Search for the cell housing the specified text and yield its (x, y) center coordinate. 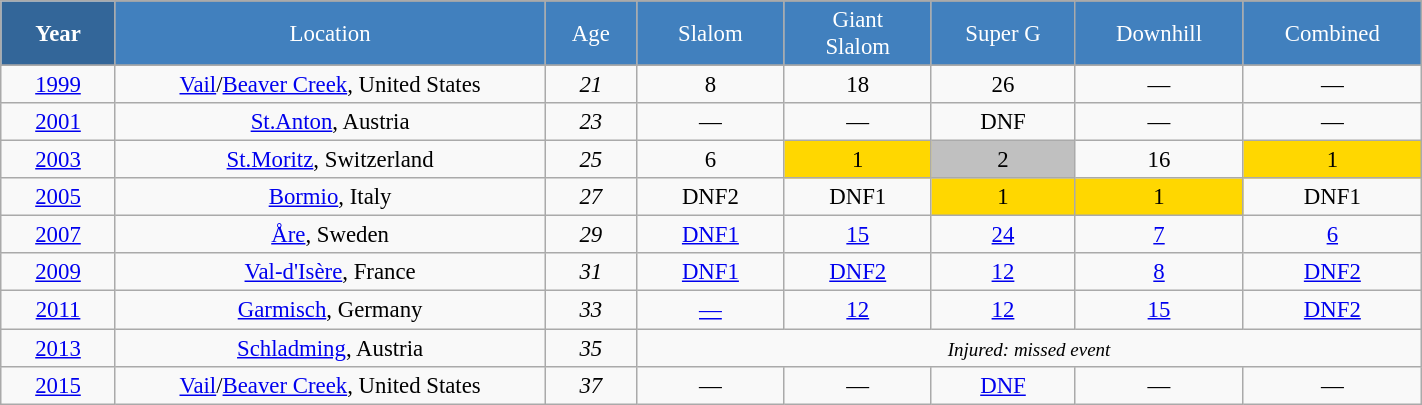
37 (591, 385)
Garmisch, Germany (330, 310)
16 (1160, 160)
29 (591, 235)
Age (591, 34)
Downhill (1160, 34)
St.Moritz, Switzerland (330, 160)
2015 (58, 385)
Super G (1002, 34)
27 (591, 197)
33 (591, 310)
Combined (1332, 34)
2003 (58, 160)
2005 (58, 197)
2001 (58, 122)
Injured: missed event (1029, 348)
St.Anton, Austria (330, 122)
21 (591, 85)
2009 (58, 273)
18 (858, 85)
Location (330, 34)
Åre, Sweden (330, 235)
7 (1160, 235)
2007 (58, 235)
1999 (58, 85)
25 (591, 160)
2011 (58, 310)
Val-d'Isère, France (330, 273)
2 (1002, 160)
Schladming, Austria (330, 348)
23 (591, 122)
2013 (58, 348)
GiantSlalom (858, 34)
Slalom (710, 34)
24 (1002, 235)
31 (591, 273)
Bormio, Italy (330, 197)
Year (58, 34)
35 (591, 348)
26 (1002, 85)
